Find where the given text appears and provide that cell's center as [x, y] coordinate. 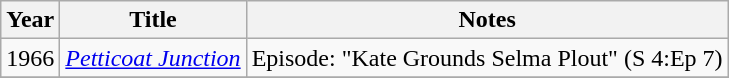
Episode: "Kate Grounds Selma Plout" (S 4:Ep 7) [487, 58]
Title [153, 20]
1966 [30, 58]
Year [30, 20]
Notes [487, 20]
Petticoat Junction [153, 58]
